Search for the cell housing the specified text and yield its [x, y] center coordinate. 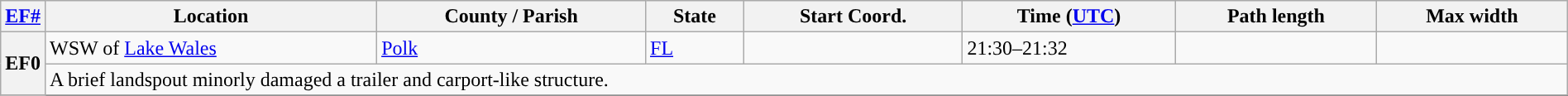
Time (UTC) [1068, 17]
EF# [23, 17]
State [695, 17]
FL [695, 48]
21:30–21:32 [1068, 48]
Max width [1472, 17]
WSW of Lake Wales [210, 48]
Path length [1275, 17]
Polk [511, 48]
Start Coord. [853, 17]
EF0 [23, 64]
Location [210, 17]
A brief landspout minorly damaged a trailer and carport-like structure. [806, 79]
County / Parish [511, 17]
